Determine the [X, Y] coordinate at the center of the cell enclosing the given text.  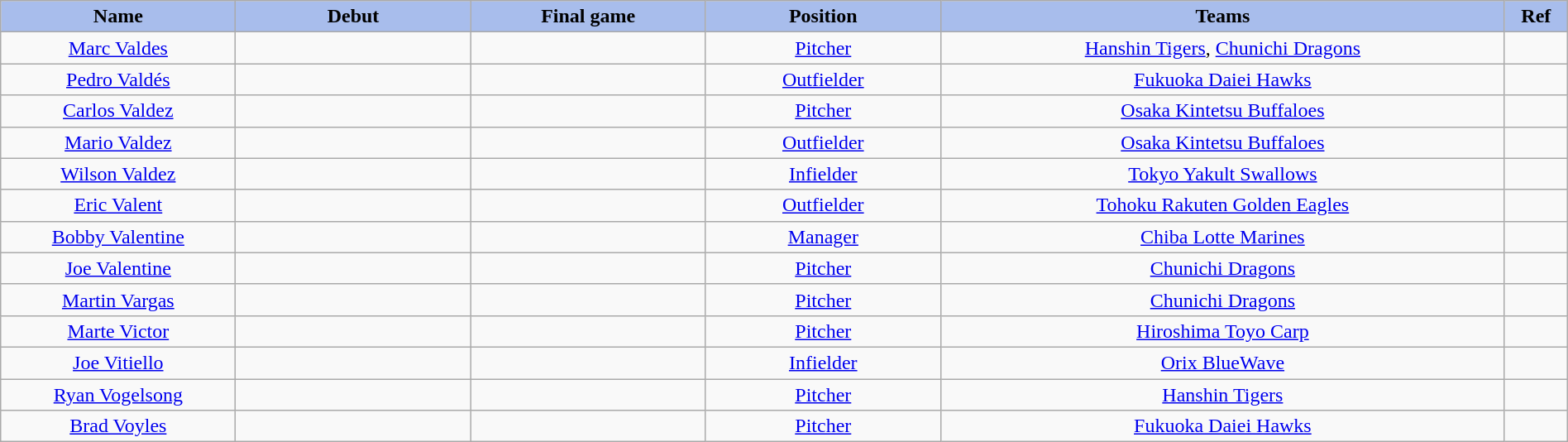
Tohoku Rakuten Golden Eagles [1222, 205]
Joe Vitiello [118, 363]
Martin Vargas [118, 300]
Manager [823, 237]
Chiba Lotte Marines [1222, 237]
Hiroshima Toyo Carp [1222, 331]
Carlos Valdez [118, 111]
Teams [1222, 17]
Marte Victor [118, 331]
Bobby Valentine [118, 237]
Ref [1536, 17]
Tokyo Yakult Swallows [1222, 174]
Debut [353, 17]
Hanshin Tigers [1222, 395]
Wilson Valdez [118, 174]
Position [823, 17]
Hanshin Tigers, Chunichi Dragons [1222, 48]
Joe Valentine [118, 268]
Marc Valdes [118, 48]
Brad Voyles [118, 426]
Final game [588, 17]
Eric Valent [118, 205]
Orix BlueWave [1222, 363]
Name [118, 17]
Ryan Vogelsong [118, 395]
Mario Valdez [118, 142]
Pedro Valdés [118, 79]
